For the text-containing cell, return its midpoint in [x, y] coordinate format. 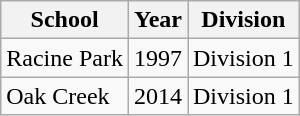
2014 [158, 96]
1997 [158, 58]
Oak Creek [65, 96]
Racine Park [65, 58]
Division [244, 20]
Year [158, 20]
School [65, 20]
